Return [X, Y] of the center of cell containing provided text 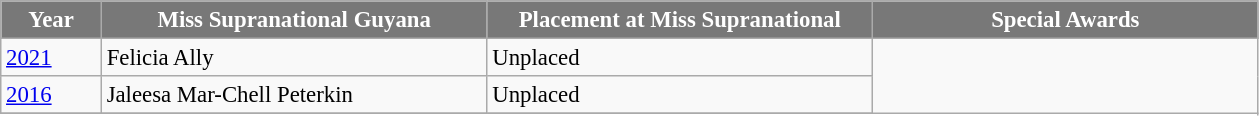
Placement at Miss Supranational [680, 20]
Miss Supranational Guyana [294, 20]
Special Awards [1066, 20]
2016 [52, 95]
2021 [52, 58]
Jaleesa Mar-Chell Peterkin [294, 95]
Felicia Ally [294, 58]
Year [52, 20]
